Provide the (x, y) coordinate of the cell's center where the given text is located.  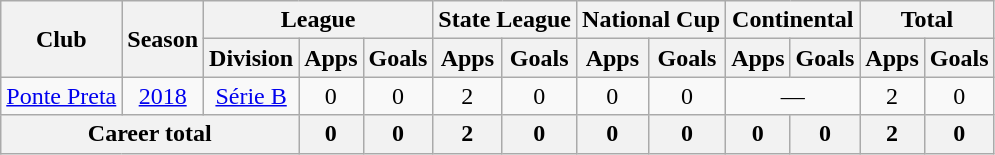
Division (252, 58)
2018 (163, 96)
League (318, 20)
National Cup (652, 20)
State League (505, 20)
Season (163, 39)
Club (62, 39)
Continental (793, 20)
Série B (252, 96)
Career total (150, 134)
— (793, 96)
Ponte Preta (62, 96)
Total (927, 20)
